Locate the cell with the specified text and output its (X, Y) center coordinate. 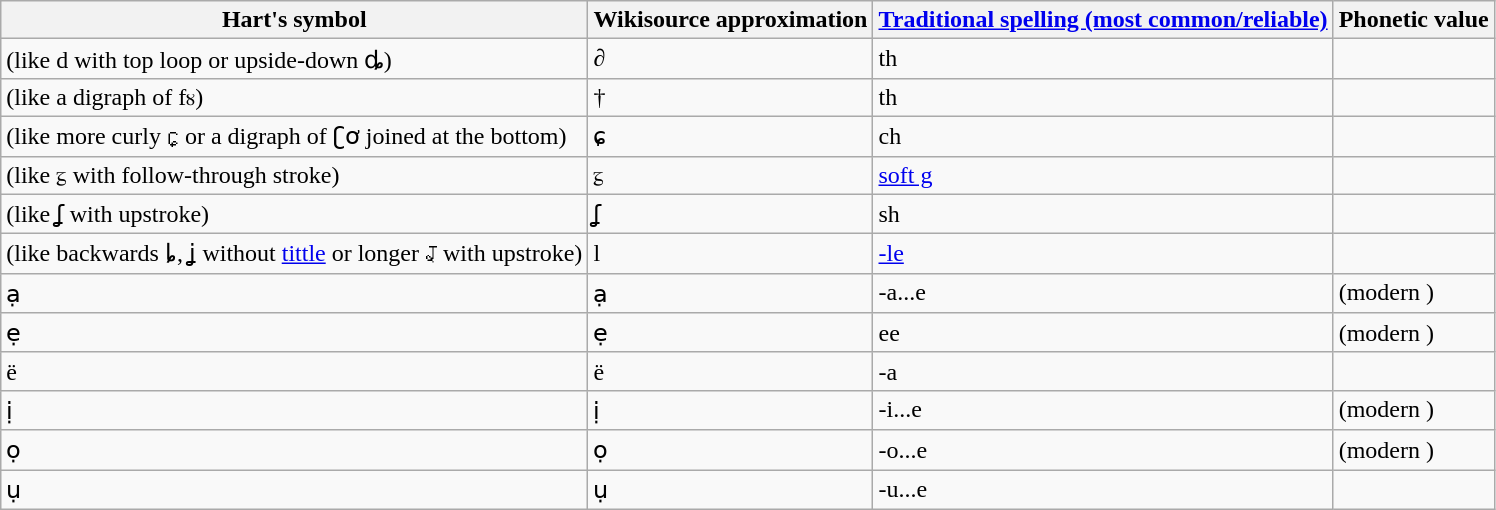
Phonetic value (1414, 20)
-o...e (1103, 450)
ee (1103, 333)
sh (1103, 214)
-a...e (1103, 293)
(like backwards ȴ, ʝ without tittle or longer Ʝ with upstroke) (294, 254)
Traditional spelling (most common/reliable) (1103, 20)
(like ᵹ with follow-through stroke) (294, 175)
Hart's symbol (294, 20)
l (730, 254)
(like d with top loop or upside-down ȡ) (294, 59)
-i...e (1103, 410)
Wikisource approximation (730, 20)
ch (1103, 136)
(like more curly 𝼏 or a digraph of ʗơ joined at the bottom) (294, 136)
(like ʆ with upstroke) (294, 214)
-a (1103, 371)
(like a digraph of fᴕ) (294, 97)
soft g (1103, 175)
ᵹ (730, 175)
† (730, 97)
ʆ (730, 214)
ɕ (730, 136)
-u...e (1103, 490)
∂ (730, 59)
-le (1103, 254)
